Find where the given text appears and provide that cell's center as [x, y] coordinate. 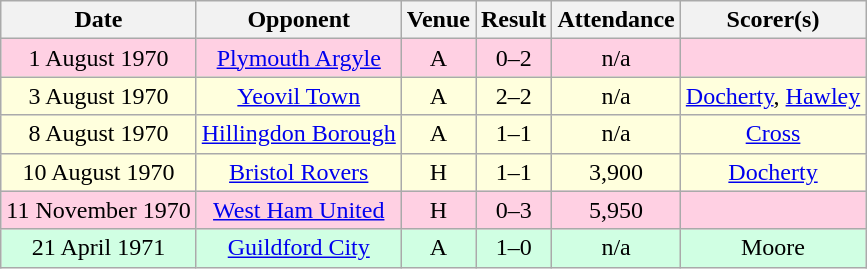
Cross [772, 134]
1–0 [514, 248]
Venue [438, 20]
Attendance [616, 20]
21 April 1971 [98, 248]
Scorer(s) [772, 20]
2–2 [514, 96]
10 August 1970 [98, 172]
Guildford City [298, 248]
Moore [772, 248]
Hillingdon Borough [298, 134]
5,950 [616, 210]
Docherty, Hawley [772, 96]
Opponent [298, 20]
Docherty [772, 172]
Result [514, 20]
West Ham United [298, 210]
1 August 1970 [98, 58]
3 August 1970 [98, 96]
Yeovil Town [298, 96]
0–3 [514, 210]
11 November 1970 [98, 210]
Date [98, 20]
8 August 1970 [98, 134]
3,900 [616, 172]
Bristol Rovers [298, 172]
0–2 [514, 58]
Plymouth Argyle [298, 58]
